Provide the [X, Y] coordinate of the cell's center where the given text is located.  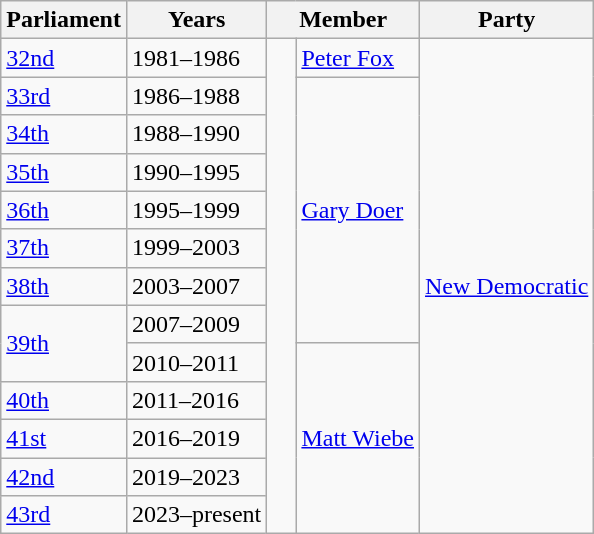
Peter Fox [358, 58]
1981–1986 [196, 58]
1990–1995 [196, 172]
2023–present [196, 515]
40th [64, 400]
Party [507, 20]
2010–2011 [196, 362]
43rd [64, 515]
39th [64, 343]
1999–2003 [196, 248]
2016–2019 [196, 438]
42nd [64, 477]
1986–1988 [196, 96]
36th [64, 210]
1995–1999 [196, 210]
Member [344, 20]
32nd [64, 58]
Years [196, 20]
38th [64, 286]
New Democratic [507, 286]
33rd [64, 96]
35th [64, 172]
Matt Wiebe [358, 438]
37th [64, 248]
2011–2016 [196, 400]
34th [64, 134]
2003–2007 [196, 286]
Parliament [64, 20]
Gary Doer [358, 210]
2007–2009 [196, 324]
2019–2023 [196, 477]
1988–1990 [196, 134]
41st [64, 438]
